Output the [X, Y] coordinate of the center of the cell containing the given text.  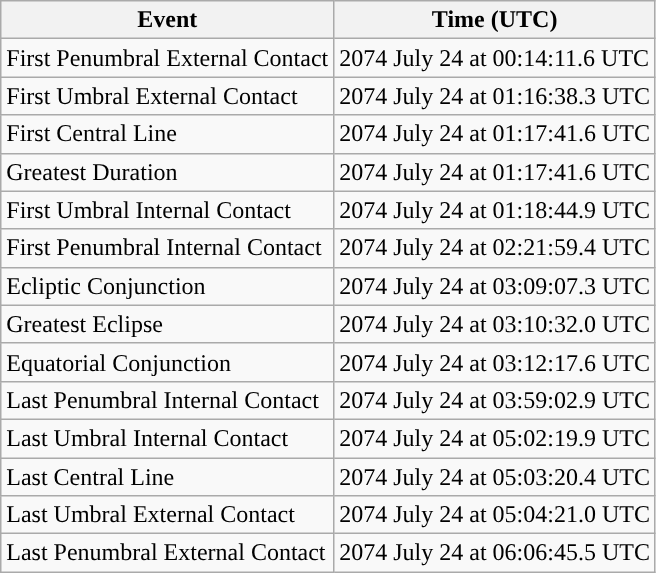
First Penumbral Internal Contact [168, 248]
Event [168, 20]
Greatest Duration [168, 172]
Ecliptic Conjunction [168, 286]
First Umbral Internal Contact [168, 210]
Last Umbral Internal Contact [168, 438]
2074 July 24 at 03:09:07.3 UTC [495, 286]
2074 July 24 at 01:16:38.3 UTC [495, 96]
First Central Line [168, 134]
Last Umbral External Contact [168, 515]
Last Penumbral External Contact [168, 553]
First Penumbral External Contact [168, 58]
2074 July 24 at 01:18:44.9 UTC [495, 210]
2074 July 24 at 03:59:02.9 UTC [495, 400]
Last Central Line [168, 477]
Time (UTC) [495, 20]
2074 July 24 at 06:06:45.5 UTC [495, 553]
2074 July 24 at 03:12:17.6 UTC [495, 362]
2074 July 24 at 00:14:11.6 UTC [495, 58]
First Umbral External Contact [168, 96]
Equatorial Conjunction [168, 362]
Last Penumbral Internal Contact [168, 400]
2074 July 24 at 05:02:19.9 UTC [495, 438]
2074 July 24 at 05:03:20.4 UTC [495, 477]
2074 July 24 at 03:10:32.0 UTC [495, 324]
2074 July 24 at 05:04:21.0 UTC [495, 515]
2074 July 24 at 02:21:59.4 UTC [495, 248]
Greatest Eclipse [168, 324]
